Scan for the cell matching the given text and deliver its [x, y] coordinate at center. 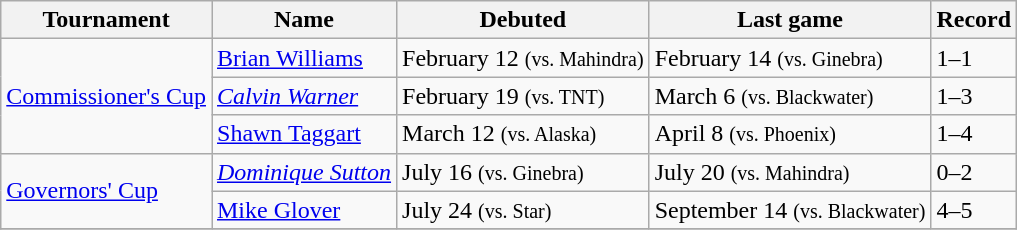
February 12 (vs. Mahindra) [524, 58]
Name [304, 20]
Governors' Cup [106, 191]
March 6 (vs. Blackwater) [790, 96]
July 20 (vs. Mahindra) [790, 172]
Shawn Taggart [304, 134]
July 16 (vs. Ginebra) [524, 172]
Debuted [524, 20]
Record [974, 20]
Brian Williams [304, 58]
February 14 (vs. Ginebra) [790, 58]
April 8 (vs. Phoenix) [790, 134]
Dominique Sutton [304, 172]
July 24 (vs. Star) [524, 210]
Mike Glover [304, 210]
Last game [790, 20]
Calvin Warner [304, 96]
September 14 (vs. Blackwater) [790, 210]
0–2 [974, 172]
1–3 [974, 96]
4–5 [974, 210]
1–4 [974, 134]
March 12 (vs. Alaska) [524, 134]
Commissioner's Cup [106, 96]
Tournament [106, 20]
1–1 [974, 58]
February 19 (vs. TNT) [524, 96]
